Pinpoint the cell where the given text exists, returning its (x, y) midpoint coordinate. 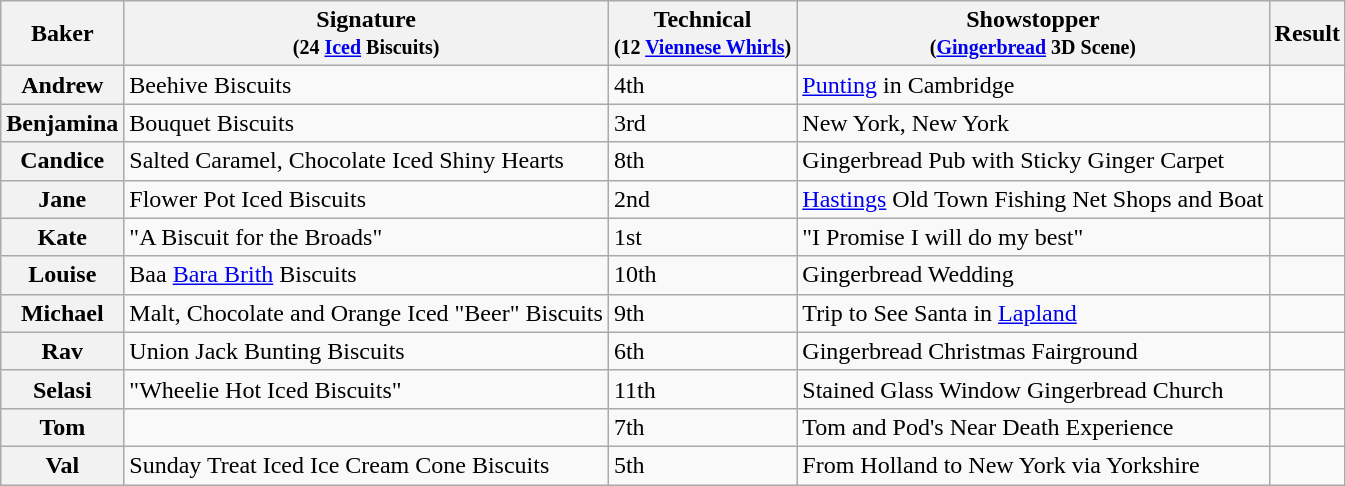
10th (702, 275)
Punting in Cambridge (1033, 85)
2nd (702, 199)
Trip to See Santa in Lapland (1033, 313)
Tom and Pod's Near Death Experience (1033, 427)
Flower Pot Iced Biscuits (366, 199)
6th (702, 351)
Showstopper(Gingerbread 3D Scene) (1033, 34)
Candice (62, 161)
"I Promise I will do my best" (1033, 237)
11th (702, 389)
Rav (62, 351)
Bouquet Biscuits (366, 123)
Salted Caramel, Chocolate Iced Shiny Hearts (366, 161)
7th (702, 427)
Gingerbread Wedding (1033, 275)
New York, New York (1033, 123)
Stained Glass Window Gingerbread Church (1033, 389)
Beehive Biscuits (366, 85)
5th (702, 465)
Andrew (62, 85)
9th (702, 313)
4th (702, 85)
1st (702, 237)
Signature(24 Iced Biscuits) (366, 34)
Benjamina (62, 123)
Jane (62, 199)
Michael (62, 313)
"A Biscuit for the Broads" (366, 237)
Selasi (62, 389)
Malt, Chocolate and Orange Iced "Beer" Biscuits (366, 313)
Union Jack Bunting Biscuits (366, 351)
Sunday Treat Iced Ice Cream Cone Biscuits (366, 465)
8th (702, 161)
Kate (62, 237)
Tom (62, 427)
Val (62, 465)
Result (1307, 34)
Gingerbread Christmas Fairground (1033, 351)
From Holland to New York via Yorkshire (1033, 465)
"Wheelie Hot Iced Biscuits" (366, 389)
Baker (62, 34)
Baa Bara Brith Biscuits (366, 275)
Louise (62, 275)
3rd (702, 123)
Technical(12 Viennese Whirls) (702, 34)
Gingerbread Pub with Sticky Ginger Carpet (1033, 161)
Hastings Old Town Fishing Net Shops and Boat (1033, 199)
